Scan for the cell matching the given text and deliver its (X, Y) coordinate at center. 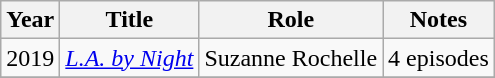
Year (30, 20)
2019 (30, 58)
Notes (439, 20)
Suzanne Rochelle (291, 58)
Title (130, 20)
L.A. by Night (130, 58)
Role (291, 20)
4 episodes (439, 58)
